Locate the cell with the specified text and output its [x, y] center coordinate. 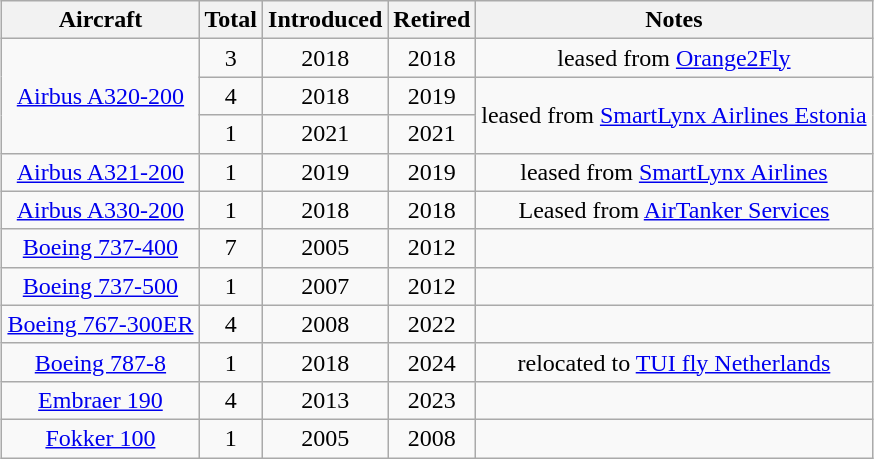
Boeing 767-300ER [100, 324]
Airbus A321-200 [100, 172]
2024 [432, 362]
Aircraft [100, 20]
Introduced [326, 20]
Boeing 787-8 [100, 362]
Airbus A320-200 [100, 96]
Retired [432, 20]
2013 [326, 400]
Embraer 190 [100, 400]
leased from SmartLynx Airlines [674, 172]
2022 [432, 324]
Leased from AirTanker Services [674, 210]
3 [231, 58]
Total [231, 20]
Boeing 737-400 [100, 248]
2007 [326, 286]
leased from SmartLynx Airlines Estonia [674, 115]
7 [231, 248]
Boeing 737-500 [100, 286]
Notes [674, 20]
2023 [432, 400]
relocated to TUI fly Netherlands [674, 362]
Airbus A330-200 [100, 210]
leased from Orange2Fly [674, 58]
Fokker 100 [100, 438]
